Return the [X, Y] coordinate for the center point of the cell that contains the specified text.  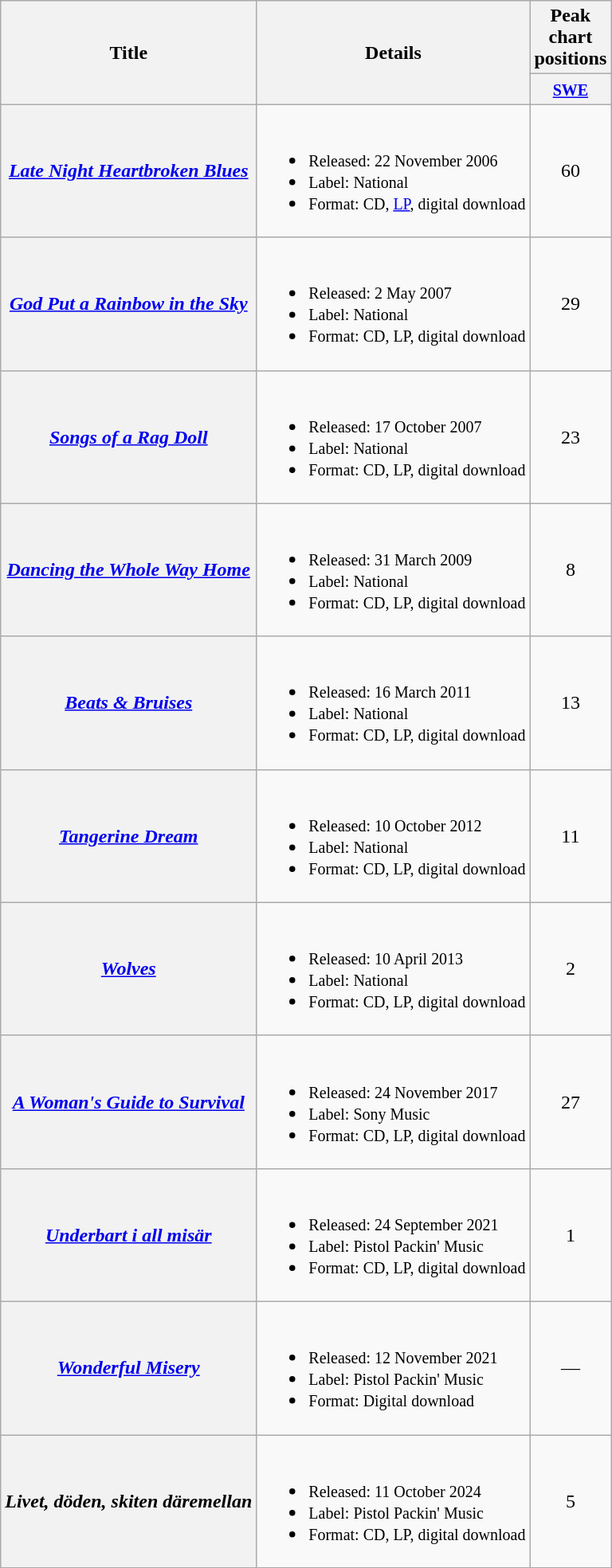
Released: 12 November 2021Label: Pistol Packin' MusicFormat: Digital download [394, 1368]
Details [394, 53]
Livet, döden, skiten däremellan [129, 1502]
13 [571, 702]
Wonderful Misery [129, 1368]
60 [571, 170]
SWE [571, 89]
Late Night Heartbroken Blues [129, 170]
5 [571, 1502]
Released: 2 May 2007Label: NationalFormat: CD, LP, digital download [394, 304]
Tangerine Dream [129, 836]
8 [571, 570]
29 [571, 304]
A Woman's Guide to Survival [129, 1102]
Underbart i all misär [129, 1234]
1 [571, 1234]
Released: 10 October 2012Label: NationalFormat: CD, LP, digital download [394, 836]
Released: 31 March 2009Label: NationalFormat: CD, LP, digital download [394, 570]
11 [571, 836]
— [571, 1368]
Peak chart positions [571, 37]
Title [129, 53]
God Put a Rainbow in the Sky [129, 304]
Released: 17 October 2007Label: NationalFormat: CD, LP, digital download [394, 436]
Beats & Bruises [129, 702]
Released: 11 October 2024Label: Pistol Packin' MusicFormat: CD, LP, digital download [394, 1502]
27 [571, 1102]
Wolves [129, 968]
Released: 24 September 2021Label: Pistol Packin' MusicFormat: CD, LP, digital download [394, 1234]
Released: 10 April 2013Label: NationalFormat: CD, LP, digital download [394, 968]
Released: 16 March 2011Label: NationalFormat: CD, LP, digital download [394, 702]
2 [571, 968]
Released: 22 November 2006Label: NationalFormat: CD, LP, digital download [394, 170]
Released: 24 November 2017Label: Sony MusicFormat: CD, LP, digital download [394, 1102]
Dancing the Whole Way Home [129, 570]
Songs of a Rag Doll [129, 436]
23 [571, 436]
